Determine the (X, Y) coordinate at the center of the cell enclosing the given text.  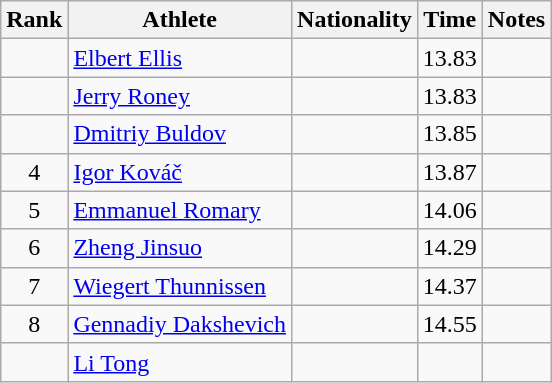
8 (34, 324)
Elbert Ellis (180, 58)
4 (34, 172)
14.06 (450, 210)
Athlete (180, 20)
Li Tong (180, 362)
13.87 (450, 172)
Dmitriy Buldov (180, 134)
14.37 (450, 286)
Zheng Jinsuo (180, 248)
7 (34, 286)
Jerry Roney (180, 96)
Igor Kováč (180, 172)
5 (34, 210)
Nationality (355, 20)
Wiegert Thunnissen (180, 286)
Rank (34, 20)
14.29 (450, 248)
Time (450, 20)
Emmanuel Romary (180, 210)
13.85 (450, 134)
6 (34, 248)
14.55 (450, 324)
Gennadiy Dakshevich (180, 324)
Notes (516, 20)
